Detect which cell encompasses the target text, then output its [X, Y] center coordinate. 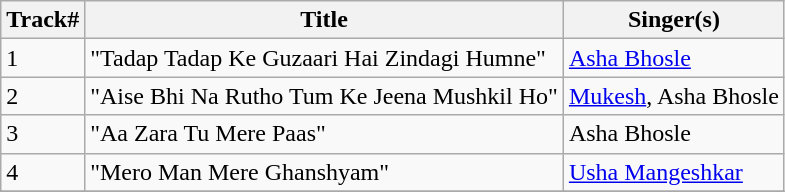
"Mero Man Mere Ghanshyam" [324, 172]
Mukesh, Asha Bhosle [674, 96]
"Tadap Tadap Ke Guzaari Hai Zindagi Humne" [324, 58]
Singer(s) [674, 20]
"Aise Bhi Na Rutho Tum Ke Jeena Mushkil Ho" [324, 96]
Title [324, 20]
2 [43, 96]
3 [43, 134]
Usha Mangeshkar [674, 172]
4 [43, 172]
1 [43, 58]
"Aa Zara Tu Mere Paas" [324, 134]
Track# [43, 20]
